Provide the [X, Y] coordinate of the cell's center where the given text is located.  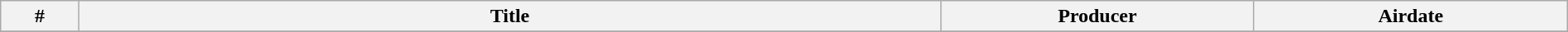
# [40, 16]
Producer [1097, 16]
Title [509, 16]
Airdate [1411, 16]
